Identify which cell holds the provided text, then report its (X, Y) central coordinate. 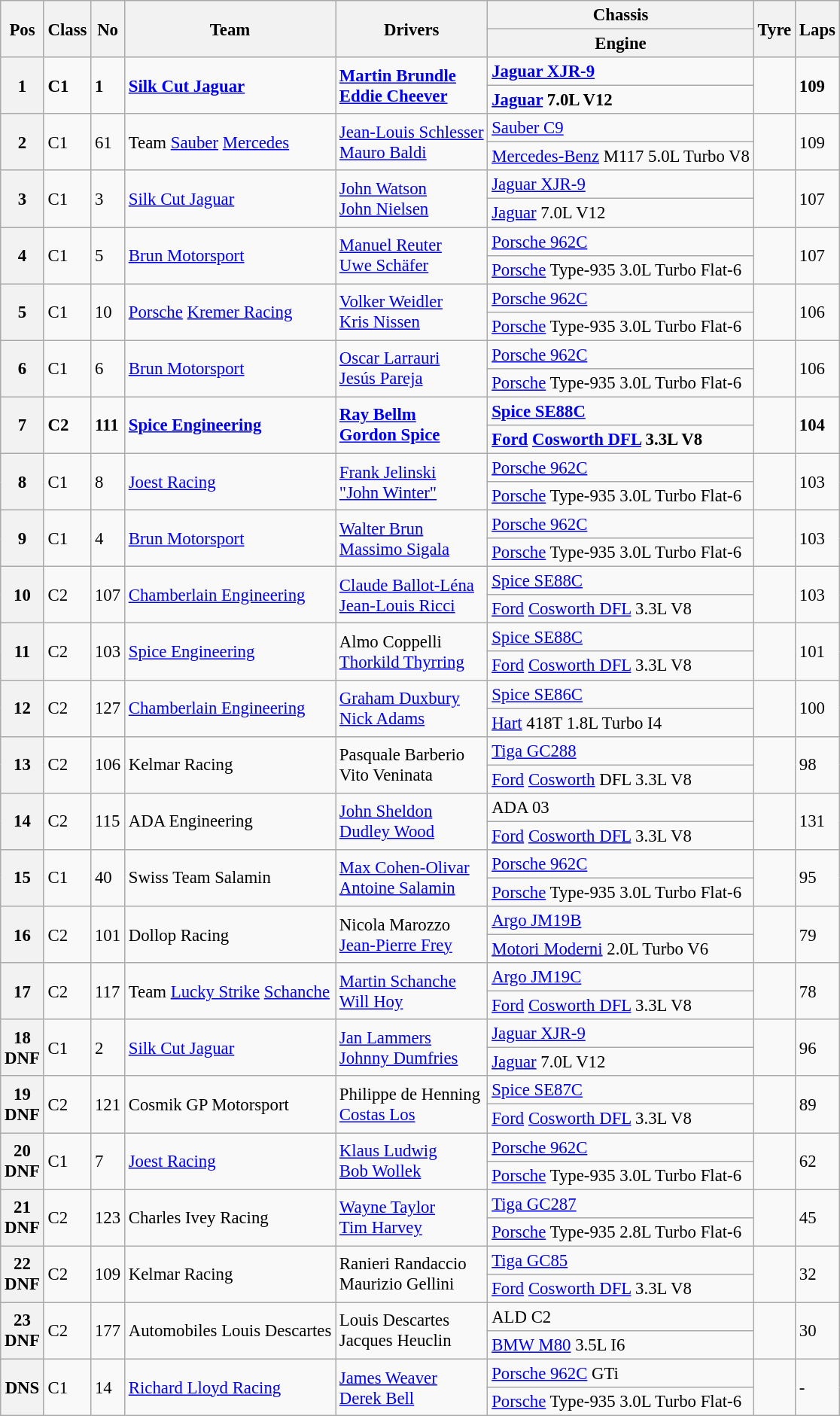
Tyre (774, 29)
Ranieri Randaccio Maurizio Gellini (412, 1274)
Pos (23, 29)
Ray Bellm Gordon Spice (412, 425)
Argo JM19B (620, 921)
Jean-Louis Schlesser Mauro Baldi (412, 142)
Team (230, 29)
Almo Coppelli Thorkild Thyrring (412, 652)
Tiga GC85 (620, 1260)
Tiga GC287 (620, 1204)
Max Cohen-Olivar Antoine Salamin (412, 878)
23DNF (23, 1331)
19DNF (23, 1105)
79 (817, 935)
Class (68, 29)
Porsche 962C GTi (620, 1373)
ADA Engineering (230, 822)
32 (817, 1274)
15 (23, 878)
John Sheldon Dudley Wood (412, 822)
Manuel Reuter Uwe Schäfer (412, 256)
Jan Lammers Johnny Dumfries (412, 1048)
Chassis (620, 15)
Nicola Marozzo Jean-Pierre Frey (412, 935)
78 (817, 991)
Wayne Taylor Tim Harvey (412, 1218)
Volker Weidler Kris Nissen (412, 312)
ALD C2 (620, 1317)
Laps (817, 29)
Pasquale Barberio Vito Veninata (412, 765)
DNS (23, 1387)
123 (108, 1218)
Richard Lloyd Racing (230, 1387)
12 (23, 708)
Graham Duxbury Nick Adams (412, 708)
Porsche Kremer Racing (230, 312)
100 (817, 708)
Klaus Ludwig Bob Wollek (412, 1161)
Mercedes-Benz M117 5.0L Turbo V8 (620, 157)
John Watson John Nielsen (412, 199)
Dollop Racing (230, 935)
121 (108, 1105)
ADA 03 (620, 808)
Spice SE87C (620, 1091)
111 (108, 425)
11 (23, 652)
18DNF (23, 1048)
Team Sauber Mercedes (230, 142)
115 (108, 822)
16 (23, 935)
131 (817, 822)
95 (817, 878)
21DNF (23, 1218)
Cosmik GP Motorsport (230, 1105)
45 (817, 1218)
98 (817, 765)
127 (108, 708)
Motori Moderni 2.0L Turbo V6 (620, 949)
BMW M80 3.5L I6 (620, 1345)
62 (817, 1161)
No (108, 29)
17 (23, 991)
117 (108, 991)
James Weaver Derek Bell (412, 1387)
Claude Ballot-Léna Jean-Louis Ricci (412, 595)
Louis Descartes Jacques Heuclin (412, 1331)
Charles Ivey Racing (230, 1218)
9 (23, 539)
Martin Schanche Will Hoy (412, 991)
Sauber C9 (620, 128)
Walter Brun Massimo Sigala (412, 539)
96 (817, 1048)
20DNF (23, 1161)
177 (108, 1331)
Hart 418T 1.8L Turbo I4 (620, 723)
40 (108, 878)
Spice SE86C (620, 694)
22DNF (23, 1274)
Swiss Team Salamin (230, 878)
Engine (620, 44)
Team Lucky Strike Schanche (230, 991)
Oscar Larrauri Jesús Pareja (412, 369)
13 (23, 765)
104 (817, 425)
Drivers (412, 29)
30 (817, 1331)
Frank Jelinski "John Winter" (412, 482)
Tiga GC288 (620, 751)
Porsche Type-935 2.8L Turbo Flat-6 (620, 1232)
Argo JM19C (620, 977)
Automobiles Louis Descartes (230, 1331)
Martin Brundle Eddie Cheever (412, 86)
89 (817, 1105)
Philippe de Henning Costas Los (412, 1105)
61 (108, 142)
- (817, 1387)
